For the text-containing cell, return its midpoint in (x, y) coordinate format. 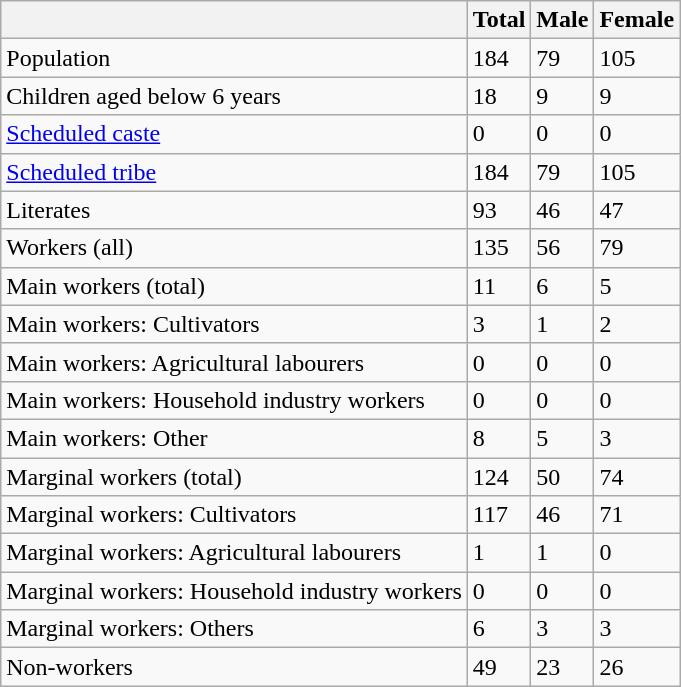
Children aged below 6 years (234, 96)
Marginal workers (total) (234, 477)
Literates (234, 210)
47 (637, 210)
26 (637, 667)
Main workers: Household industry workers (234, 400)
93 (499, 210)
Scheduled tribe (234, 172)
117 (499, 515)
Main workers: Agricultural labourers (234, 362)
Scheduled caste (234, 134)
74 (637, 477)
50 (562, 477)
71 (637, 515)
Female (637, 20)
Population (234, 58)
23 (562, 667)
Total (499, 20)
124 (499, 477)
8 (499, 438)
Workers (all) (234, 248)
Main workers (total) (234, 286)
2 (637, 324)
135 (499, 248)
11 (499, 286)
Marginal workers: Agricultural labourers (234, 553)
Main workers: Cultivators (234, 324)
Marginal workers: Cultivators (234, 515)
49 (499, 667)
Non-workers (234, 667)
18 (499, 96)
Marginal workers: Household industry workers (234, 591)
Male (562, 20)
56 (562, 248)
Main workers: Other (234, 438)
Marginal workers: Others (234, 629)
